Determine the (X, Y) coordinate at the center of the cell enclosing the given text.  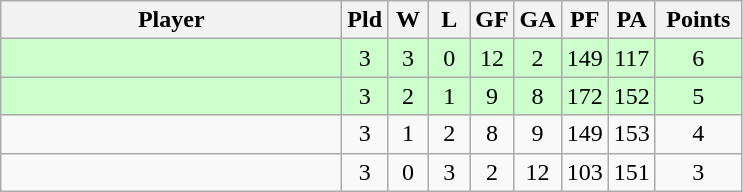
GA (538, 20)
153 (632, 134)
L (450, 20)
103 (584, 172)
PA (632, 20)
GF (492, 20)
117 (632, 58)
172 (584, 96)
4 (698, 134)
PF (584, 20)
W (408, 20)
152 (632, 96)
6 (698, 58)
Points (698, 20)
Player (172, 20)
5 (698, 96)
151 (632, 172)
Pld (365, 20)
